From the cell containing the given text, extract its center point as (x, y) coordinate. 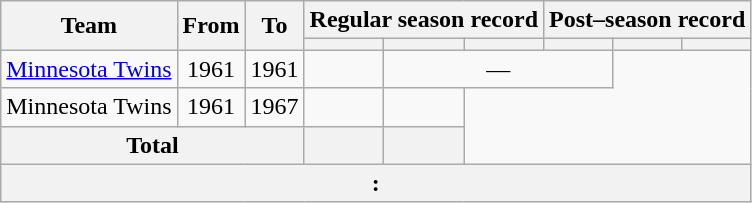
Regular season record (424, 20)
From (211, 26)
To (274, 26)
— (498, 69)
: (376, 183)
Post–season record (648, 20)
Team (89, 26)
1967 (274, 107)
Total (152, 145)
